Identify which cell holds the provided text, then report its [x, y] central coordinate. 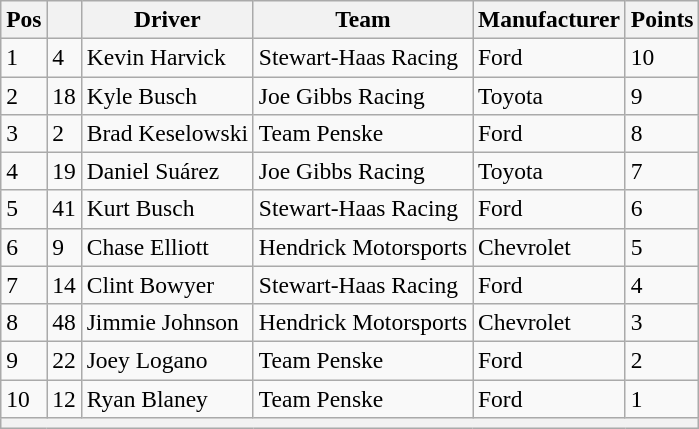
18 [64, 95]
Joey Logano [167, 360]
48 [64, 322]
41 [64, 209]
Driver [167, 19]
Kevin Harvick [167, 57]
Pos [24, 19]
Brad Keselowski [167, 133]
22 [64, 360]
19 [64, 171]
14 [64, 285]
Team [362, 19]
Kurt Busch [167, 209]
Manufacturer [550, 19]
12 [64, 398]
Ryan Blaney [167, 398]
Kyle Busch [167, 95]
Jimmie Johnson [167, 322]
Clint Bowyer [167, 285]
Points [662, 19]
Chase Elliott [167, 247]
Daniel Suárez [167, 171]
